Provide the [x, y] coordinate of the cell's center where the given text is located.  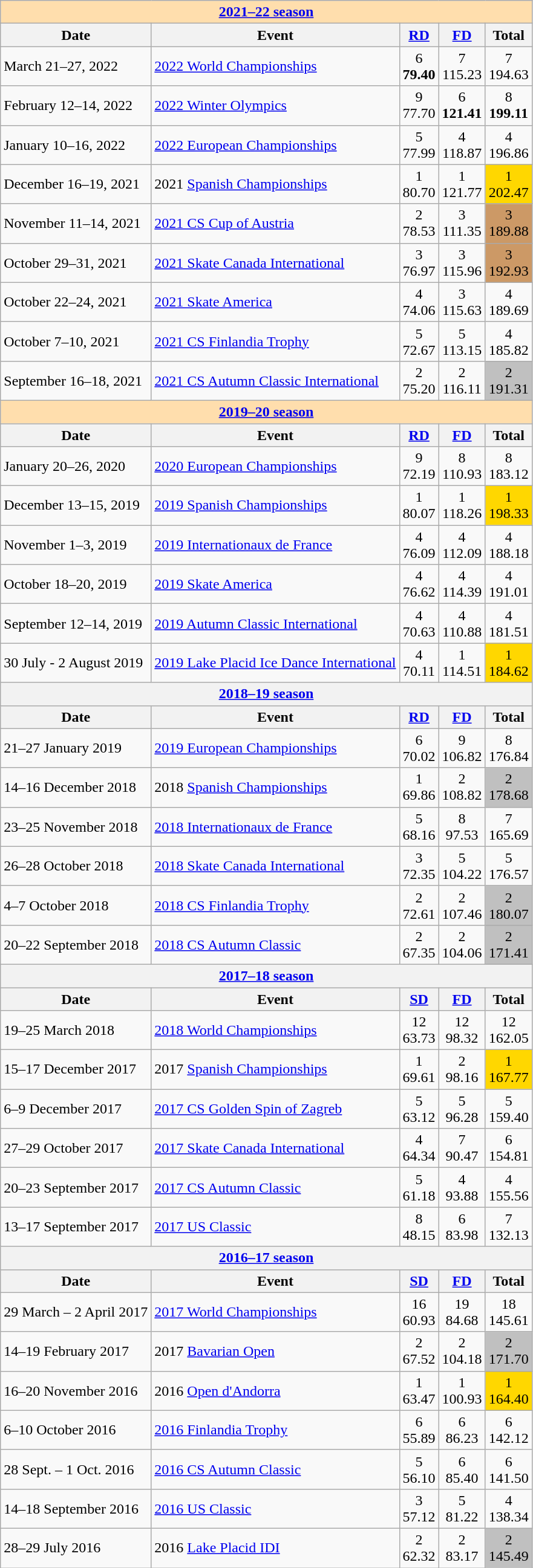
14–19 February 2017 [76, 1352]
18 145.61 [508, 1312]
15–17 December 2017 [76, 1070]
3 76.97 [419, 262]
4 138.34 [508, 1509]
1 100.93 [462, 1390]
6 121.41 [462, 105]
4–7 October 2018 [76, 905]
6 70.02 [419, 748]
7 90.47 [462, 1148]
2018 World Championships [275, 1030]
2 67.35 [419, 944]
2021 CS Autumn Classic International [275, 381]
2019 Spanish Championships [275, 505]
2022 World Championships [275, 66]
2 108.82 [462, 787]
4 188.18 [508, 545]
September 12–14, 2019 [76, 624]
8 97.53 [462, 827]
2 67.52 [419, 1352]
2016 Finlandia Trophy [275, 1430]
March 21–27, 2022 [76, 66]
October 29–31, 2021 [76, 262]
2021 Spanish Championships [275, 184]
2 104.06 [462, 944]
21–27 January 2019 [76, 748]
30 July - 2 August 2019 [76, 663]
2016 Open d'Andorra [275, 1390]
1 202.47 [508, 184]
6 83.98 [462, 1227]
October 18–20, 2019 [76, 584]
7 165.69 [508, 827]
6–10 October 2016 [76, 1430]
2 75.20 [419, 381]
2017–18 season [266, 976]
6 79.40 [419, 66]
2017 US Classic [275, 1227]
1 167.77 [508, 1070]
4 181.51 [508, 624]
2021 Skate America [275, 302]
3 192.93 [508, 262]
2016–17 season [266, 1258]
2 191.31 [508, 381]
13–17 September 2017 [76, 1227]
9 72.19 [419, 467]
7 194.63 [508, 66]
2 171.41 [508, 944]
5 63.12 [419, 1109]
3 189.88 [508, 224]
20–23 September 2017 [76, 1187]
6 85.40 [462, 1469]
5 96.28 [462, 1109]
14–16 December 2018 [76, 787]
1 184.62 [508, 663]
12 162.05 [508, 1030]
2017 Skate Canada International [275, 1148]
5 81.22 [462, 1509]
19 84.68 [462, 1312]
1 121.77 [462, 184]
December 13–15, 2019 [76, 505]
2019 Autumn Classic International [275, 624]
2 78.53 [419, 224]
September 16–18, 2021 [76, 381]
2019 Skate America [275, 584]
4 112.09 [462, 545]
2017 Spanish Championships [275, 1070]
19–25 March 2018 [76, 1030]
7 115.23 [462, 66]
3 72.35 [419, 866]
8 176.84 [508, 748]
1 118.26 [462, 505]
4 64.34 [419, 1148]
8 199.11 [508, 105]
2 98.16 [462, 1070]
6–9 December 2017 [76, 1109]
2018 CS Autumn Classic [275, 944]
9 77.70 [419, 105]
2016 CS Autumn Classic [275, 1469]
3 111.35 [462, 224]
8 183.12 [508, 467]
1 114.51 [462, 663]
4 118.87 [462, 145]
2016 Lake Placid IDI [275, 1547]
January 20–26, 2020 [76, 467]
2 104.18 [462, 1352]
2018 Internationaux de France [275, 827]
12 63.73 [419, 1030]
8 48.15 [419, 1227]
1 69.61 [419, 1070]
October 7–10, 2021 [76, 341]
4 189.69 [508, 302]
27–29 October 2017 [76, 1148]
6 154.81 [508, 1148]
5 56.10 [419, 1469]
3 57.12 [419, 1509]
4 110.88 [462, 624]
2021 CS Finlandia Trophy [275, 341]
5 77.99 [419, 145]
2018–19 season [266, 694]
4 196.86 [508, 145]
2 83.17 [462, 1547]
14–18 September 2016 [76, 1509]
1 80.70 [419, 184]
December 16–19, 2021 [76, 184]
November 1–3, 2019 [76, 545]
6 55.89 [419, 1430]
2022 European Championships [275, 145]
2 171.70 [508, 1352]
2017 CS Autumn Classic [275, 1187]
6 141.50 [508, 1469]
6 142.12 [508, 1430]
1 69.86 [419, 787]
4 74.06 [419, 302]
5 72.67 [419, 341]
November 11–14, 2021 [76, 224]
9 106.82 [462, 748]
5 113.15 [462, 341]
1 198.33 [508, 505]
4 76.62 [419, 584]
2019–20 season [266, 412]
2 107.46 [462, 905]
23–25 November 2018 [76, 827]
2021 Skate Canada International [275, 262]
2017 Bavarian Open [275, 1352]
2017 World Championships [275, 1312]
4 70.63 [419, 624]
2 178.68 [508, 787]
5 176.57 [508, 866]
4 93.88 [462, 1187]
January 10–16, 2022 [76, 145]
3 115.96 [462, 262]
2021–22 season [266, 12]
2022 Winter Olympics [275, 105]
7 132.13 [508, 1227]
26–28 October 2018 [76, 866]
29 March – 2 April 2017 [76, 1312]
4 114.39 [462, 584]
5 104.22 [462, 866]
8 110.93 [462, 467]
2 62.32 [419, 1547]
2017 CS Golden Spin of Zagreb [275, 1109]
16 60.93 [419, 1312]
2018 CS Finlandia Trophy [275, 905]
February 12–14, 2022 [76, 105]
4 70.11 [419, 663]
2021 CS Cup of Austria [275, 224]
October 22–24, 2021 [76, 302]
2 72.61 [419, 905]
4 155.56 [508, 1187]
28–29 July 2016 [76, 1547]
4 76.09 [419, 545]
6 86.23 [462, 1430]
2 145.49 [508, 1547]
3 115.63 [462, 302]
2 116.11 [462, 381]
1 80.07 [419, 505]
5 68.16 [419, 827]
2019 European Championships [275, 748]
5 159.40 [508, 1109]
2019 Internationaux de France [275, 545]
12 98.32 [462, 1030]
1 63.47 [419, 1390]
5 61.18 [419, 1187]
20–22 September 2018 [76, 944]
2020 European Championships [275, 467]
2018 Skate Canada International [275, 866]
2018 Spanish Championships [275, 787]
2 180.07 [508, 905]
2019 Lake Placid Ice Dance International [275, 663]
28 Sept. – 1 Oct. 2016 [76, 1469]
1 164.40 [508, 1390]
4 185.82 [508, 341]
16–20 November 2016 [76, 1390]
4 191.01 [508, 584]
2016 US Classic [275, 1509]
